Find where the given text appears and provide that cell's center as (X, Y) coordinate. 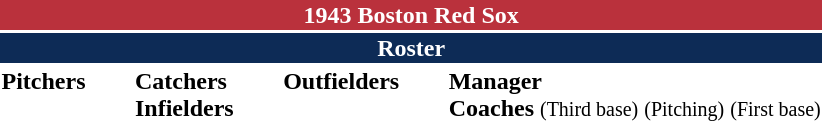
1943 Boston Red Sox (411, 15)
Roster (411, 48)
